Search for the cell housing the specified text and yield its (x, y) center coordinate. 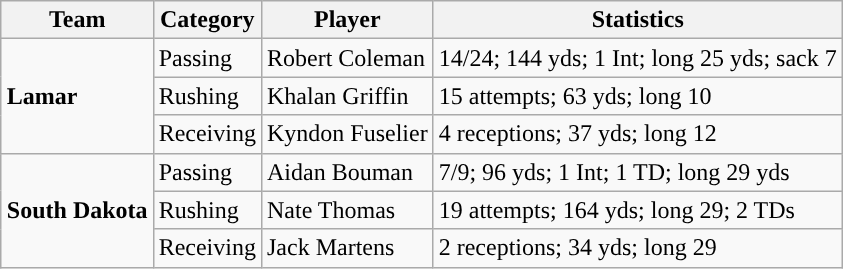
Player (347, 20)
15 attempts; 63 yds; long 10 (638, 96)
Team (77, 20)
Statistics (638, 20)
Nate Thomas (347, 210)
Kyndon Fuselier (347, 134)
Aidan Bouman (347, 172)
Category (207, 20)
4 receptions; 37 yds; long 12 (638, 134)
Robert Coleman (347, 58)
14/24; 144 yds; 1 Int; long 25 yds; sack 7 (638, 58)
South Dakota (77, 210)
7/9; 96 yds; 1 Int; 1 TD; long 29 yds (638, 172)
2 receptions; 34 yds; long 29 (638, 248)
Jack Martens (347, 248)
19 attempts; 164 yds; long 29; 2 TDs (638, 210)
Khalan Griffin (347, 96)
Lamar (77, 96)
